Find where the given text appears and provide that cell's center as (X, Y) coordinate. 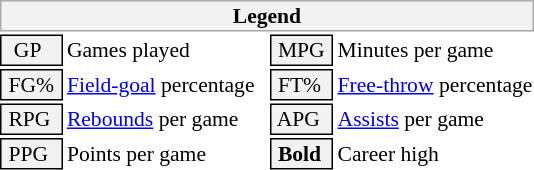
Rebounds per game (166, 120)
MPG (302, 50)
RPG (31, 120)
Games played (166, 50)
Assists per game (435, 120)
Points per game (166, 154)
APG (302, 120)
PPG (31, 154)
Career high (435, 154)
Legend (267, 16)
Bold (302, 154)
Free-throw percentage (435, 85)
FT% (302, 85)
Minutes per game (435, 50)
Field-goal percentage (166, 85)
FG% (31, 85)
GP (31, 50)
